For the text-containing cell, return its midpoint in [x, y] coordinate format. 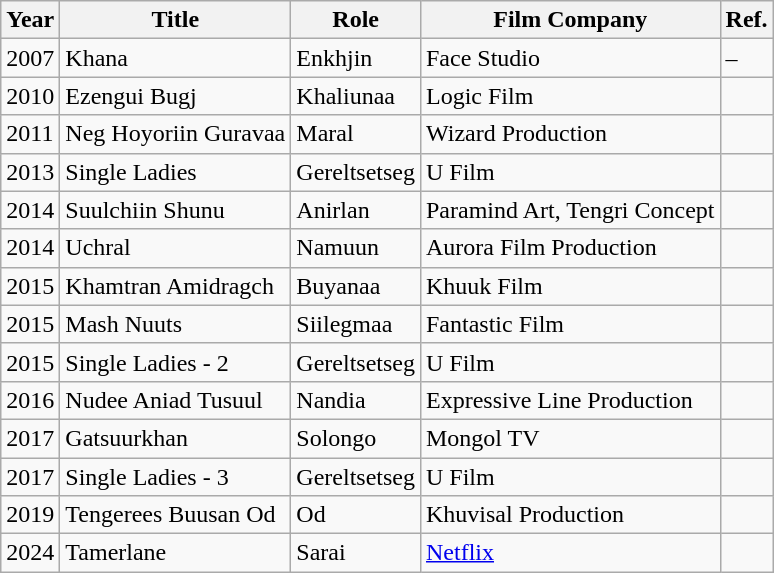
Anirlan [356, 210]
Siilegmaa [356, 324]
Fantastic Film [570, 324]
2019 [30, 515]
2007 [30, 58]
Logic Film [570, 96]
Single Ladies - 2 [176, 362]
Single Ladies [176, 172]
Sarai [356, 553]
Gatsuurkhan [176, 438]
Nudee Aniad Tusuul [176, 400]
Tengerees Buusan Od [176, 515]
Expressive Line Production [570, 400]
Netflix [570, 553]
Buyanaa [356, 286]
Solongo [356, 438]
Paramind Art, Tengri Concept [570, 210]
2016 [30, 400]
Nandia [356, 400]
Suulchiin Shunu [176, 210]
Маral [356, 134]
Khamtran Amidragch [176, 286]
Single Ladies - 3 [176, 477]
Enkhjin [356, 58]
Uchral [176, 248]
Role [356, 20]
Year [30, 20]
2010 [30, 96]
Ref. [746, 20]
Od [356, 515]
Khuvisal Production [570, 515]
Film Company [570, 20]
Wizard Production [570, 134]
Tamerlane [176, 553]
2011 [30, 134]
Mongol TV [570, 438]
Khaliunaa [356, 96]
Neg Hoyoriin Guravaa [176, 134]
Mash Nuuts [176, 324]
Aurora Film Production [570, 248]
Khuuk Film [570, 286]
Namuun [356, 248]
Khana [176, 58]
2013 [30, 172]
2024 [30, 553]
Ezengui Bugj [176, 96]
Face Studio [570, 58]
Title [176, 20]
– [746, 58]
